Scan for the cell matching the given text and deliver its [x, y] coordinate at center. 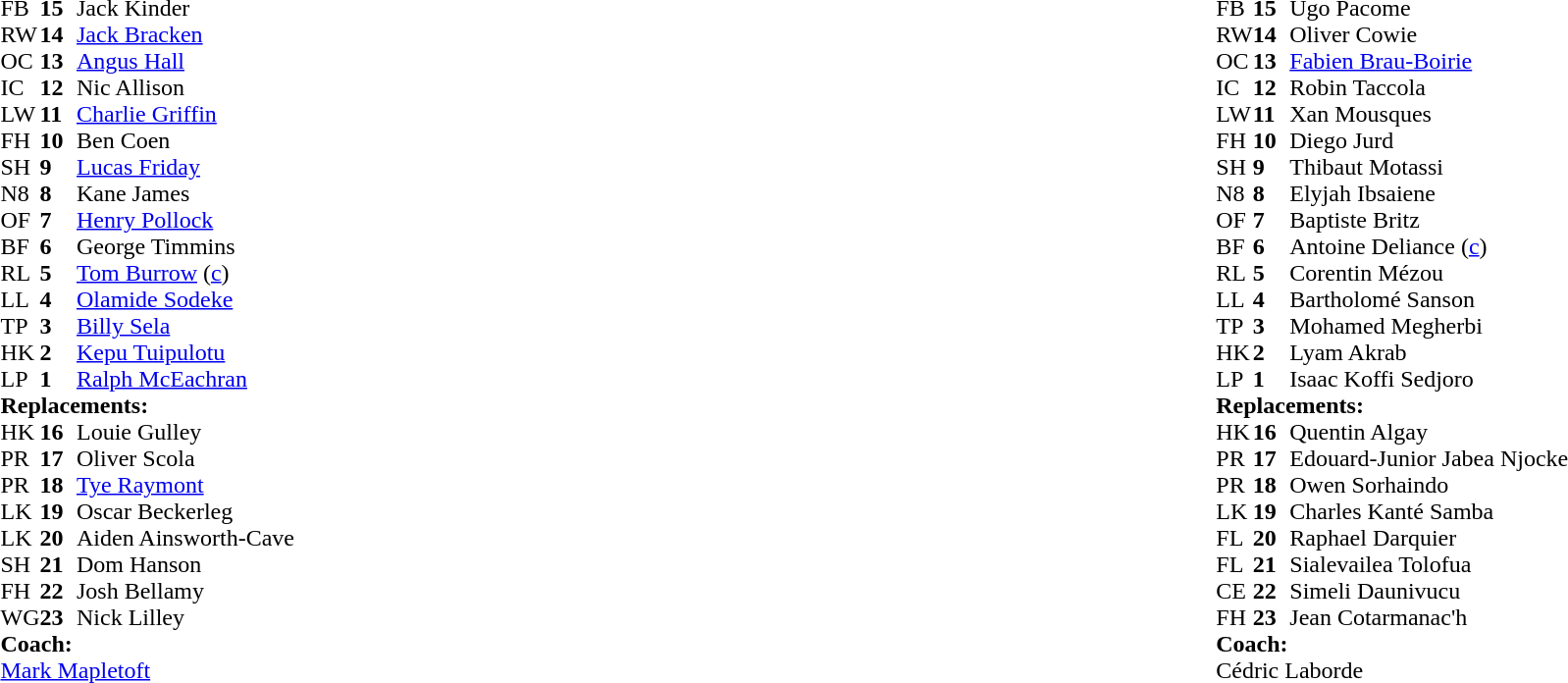
Lucas Friday [185, 167]
Angus Hall [185, 61]
Tom Burrow (c) [185, 273]
Dom Hanson [185, 565]
Xan Mousques [1429, 114]
Elyjah Ibsaiene [1429, 194]
Oscar Beckerleg [185, 512]
Lyam Akrab [1429, 353]
Diego Jurd [1429, 141]
Raphael Darquier [1429, 538]
Nic Allison [185, 88]
Ben Coen [185, 141]
Oliver Cowie [1429, 35]
Robin Taccola [1429, 88]
Owen Sorhaindo [1429, 485]
Quentin Algay [1429, 432]
Tye Raymont [185, 485]
Fabien Brau-Boirie [1429, 61]
Isaac Koffi Sedjoro [1429, 379]
WG [20, 618]
Nick Lilley [185, 618]
Billy Sela [185, 326]
Kane James [185, 194]
Olamide Sodeke [185, 300]
Sialevailea Tolofua [1429, 565]
Jean Cotarmanac'h [1429, 618]
George Timmins [185, 247]
Baptiste Britz [1429, 220]
Ralph McEachran [185, 379]
Henry Pollock [185, 220]
Aiden Ainsworth-Cave [185, 538]
Louie Gulley [185, 432]
Corentin Mézou [1429, 273]
Charlie Griffin [185, 114]
Thibaut Motassi [1429, 167]
Charles Kanté Samba [1429, 512]
Mohamed Megherbi [1429, 326]
Simeli Daunivucu [1429, 591]
Jack Bracken [185, 35]
Josh Bellamy [185, 591]
Antoine Deliance (c) [1429, 247]
Bartholomé Sanson [1429, 300]
Kepu Tuipulotu [185, 353]
CE [1234, 591]
Edouard-Junior Jabea Njocke [1429, 459]
Oliver Scola [185, 459]
